Return the [x, y] coordinate for the center point of the cell that contains the specified text.  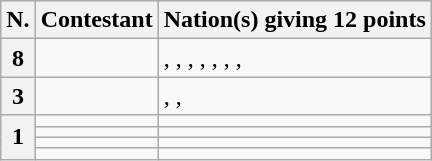
8 [18, 58]
Nation(s) giving 12 points [294, 20]
, , , , , , , [294, 58]
1 [18, 137]
Contestant [96, 20]
N. [18, 20]
, , [294, 96]
3 [18, 96]
